Return (X, Y) of the center of cell containing provided text 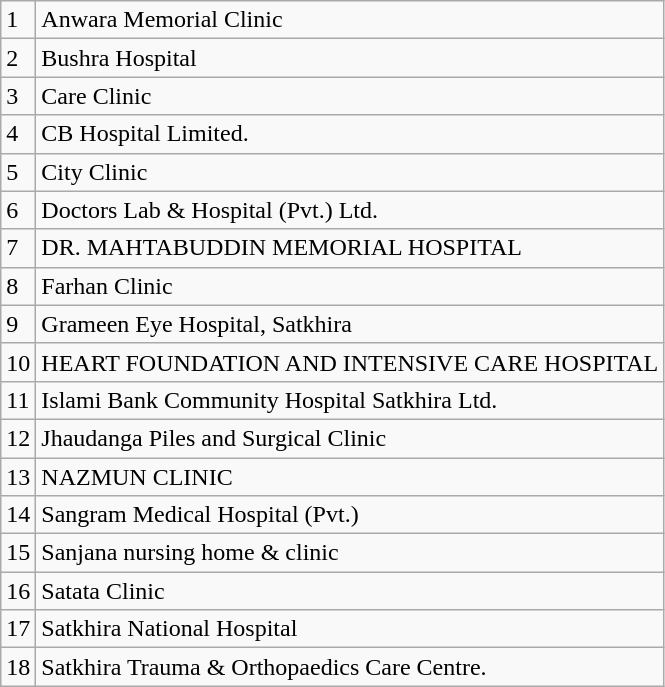
1 (18, 20)
16 (18, 591)
Grameen Eye Hospital, Satkhira (350, 324)
4 (18, 134)
Doctors Lab & Hospital (Pvt.) Ltd. (350, 210)
17 (18, 629)
NAZMUN CLINIC (350, 477)
5 (18, 172)
Satata Clinic (350, 591)
13 (18, 477)
3 (18, 96)
Anwara Memorial Clinic (350, 20)
7 (18, 248)
8 (18, 286)
10 (18, 362)
Satkhira National Hospital (350, 629)
2 (18, 58)
Farhan Clinic (350, 286)
HEART FOUNDATION AND INTENSIVE CARE HOSPITAL (350, 362)
Satkhira Trauma & Orthopaedics Care Centre. (350, 667)
Care Clinic (350, 96)
Bushra Hospital (350, 58)
City Clinic (350, 172)
Sangram Medical Hospital (Pvt.) (350, 515)
18 (18, 667)
12 (18, 438)
Sanjana nursing home & clinic (350, 553)
Islami Bank Community Hospital Satkhira Ltd. (350, 400)
11 (18, 400)
9 (18, 324)
14 (18, 515)
CB Hospital Limited. (350, 134)
6 (18, 210)
Jhaudanga Piles and Surgical Clinic (350, 438)
15 (18, 553)
DR. MAHTABUDDIN MEMORIAL HOSPITAL (350, 248)
